Provide the [X, Y] coordinate of the cell's center where the given text is located.  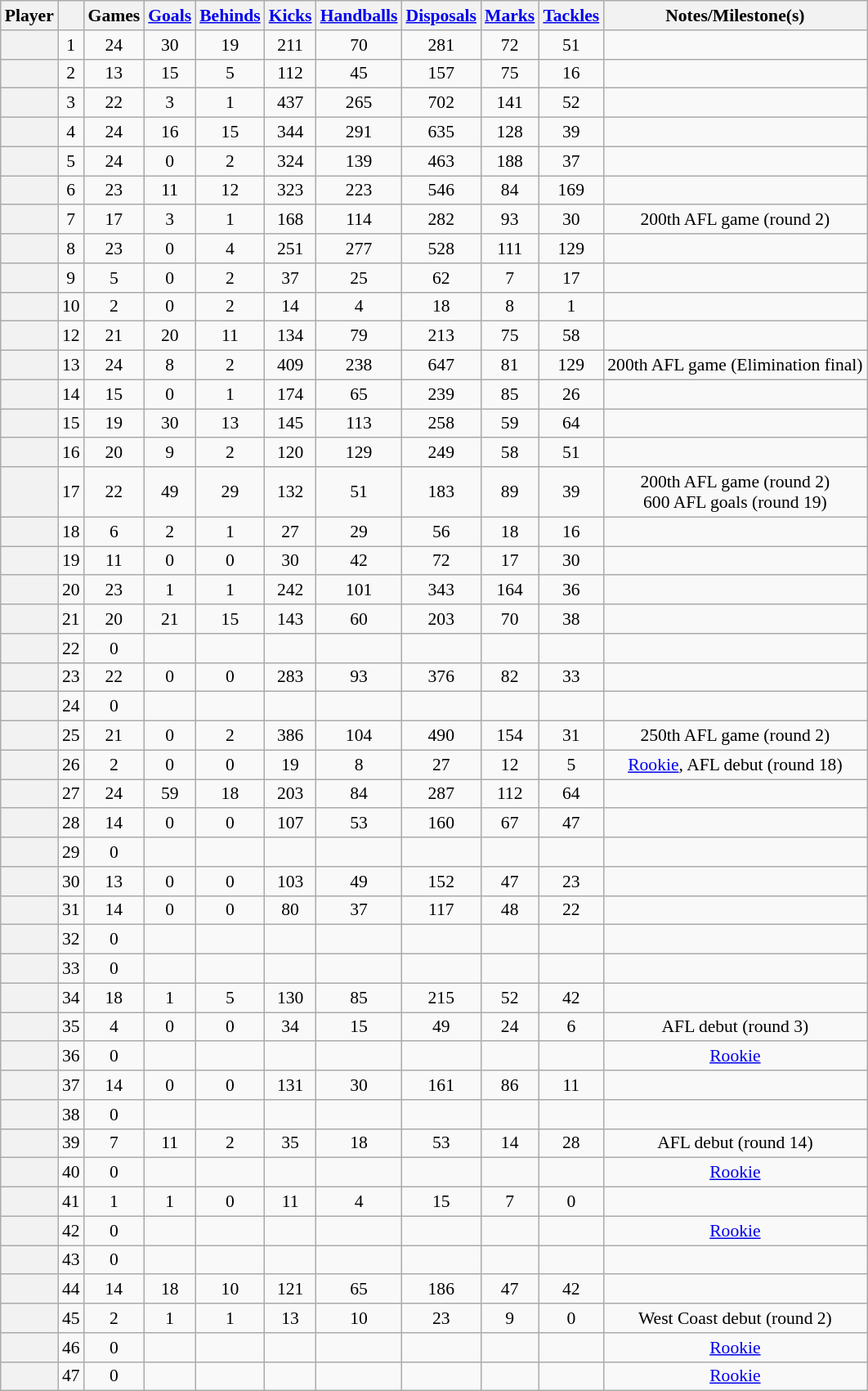
635 [441, 132]
546 [441, 191]
Tackles [570, 16]
213 [441, 336]
145 [291, 424]
56 [441, 532]
164 [510, 590]
702 [441, 103]
131 [291, 1085]
154 [510, 736]
67 [510, 823]
103 [291, 882]
114 [360, 220]
250th AFL game (round 2) [735, 736]
Notes/Milestone(s) [735, 16]
200th AFL game (round 2)600 AFL goals (round 19) [735, 492]
238 [360, 366]
239 [441, 394]
157 [441, 74]
44 [71, 1290]
80 [291, 910]
265 [360, 103]
Handballs [360, 16]
291 [360, 132]
139 [360, 161]
West Coast debut (round 2) [735, 1318]
160 [441, 823]
283 [291, 677]
161 [441, 1085]
183 [441, 492]
134 [291, 336]
113 [360, 424]
Kicks [291, 16]
490 [441, 736]
211 [291, 45]
121 [291, 1290]
120 [291, 453]
324 [291, 161]
141 [510, 103]
186 [441, 1290]
Goals [170, 16]
463 [441, 161]
132 [291, 492]
200th AFL game (Elimination final) [735, 366]
128 [510, 132]
143 [291, 619]
152 [441, 882]
188 [510, 161]
215 [441, 998]
AFL debut (round 14) [735, 1143]
200th AFL game (round 2) [735, 220]
242 [291, 590]
86 [510, 1085]
82 [510, 677]
647 [441, 366]
111 [510, 249]
AFL debut (round 3) [735, 1027]
258 [441, 424]
43 [71, 1260]
32 [71, 940]
Games [114, 16]
Rookie, AFL debut (round 18) [735, 765]
409 [291, 366]
130 [291, 998]
223 [360, 191]
40 [71, 1173]
Marks [510, 16]
Behinds [230, 16]
48 [510, 910]
344 [291, 132]
104 [360, 736]
323 [291, 191]
Player [29, 16]
343 [441, 590]
169 [570, 191]
60 [360, 619]
101 [360, 590]
249 [441, 453]
281 [441, 45]
168 [291, 220]
386 [291, 736]
437 [291, 103]
282 [441, 220]
251 [291, 249]
528 [441, 249]
46 [71, 1348]
62 [441, 278]
81 [510, 366]
107 [291, 823]
174 [291, 394]
79 [360, 336]
287 [441, 794]
277 [360, 249]
89 [510, 492]
Disposals [441, 16]
117 [441, 910]
376 [441, 677]
41 [71, 1202]
